For the text-containing cell, return its midpoint in [x, y] coordinate format. 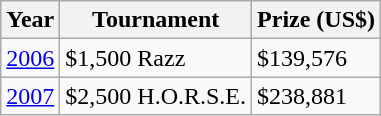
$238,881 [316, 96]
Prize (US$) [316, 20]
2007 [30, 96]
$139,576 [316, 58]
Year [30, 20]
$1,500 Razz [156, 58]
2006 [30, 58]
Tournament [156, 20]
$2,500 H.O.R.S.E. [156, 96]
